Detect which cell encompasses the target text, then output its [X, Y] center coordinate. 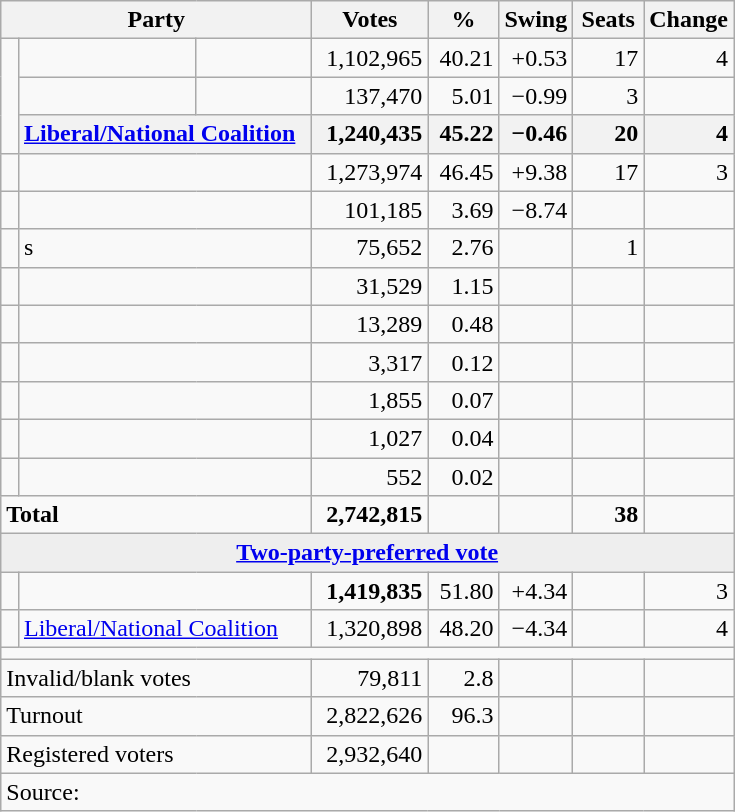
0.07 [464, 400]
Party [156, 20]
1,320,898 [370, 629]
Source: [368, 792]
3.69 [464, 210]
0.12 [464, 362]
−0.99 [536, 96]
3,317 [370, 362]
Change [689, 20]
96.3 [464, 716]
Swing [536, 20]
Two-party-preferred vote [368, 553]
1.15 [464, 286]
+4.34 [536, 591]
5.01 [464, 96]
Invalid/blank votes [156, 678]
+0.53 [536, 58]
101,185 [370, 210]
2,822,626 [370, 716]
1,273,974 [370, 172]
2.8 [464, 678]
51.80 [464, 591]
2,742,815 [370, 515]
% [464, 20]
2,932,640 [370, 754]
1 [608, 248]
1,419,835 [370, 591]
1,240,435 [370, 134]
−4.34 [536, 629]
0.02 [464, 477]
75,652 [370, 248]
−0.46 [536, 134]
38 [608, 515]
13,289 [370, 324]
−8.74 [536, 210]
Total [156, 515]
79,811 [370, 678]
20 [608, 134]
45.22 [464, 134]
s [164, 248]
Registered voters [156, 754]
31,529 [370, 286]
Seats [608, 20]
Votes [370, 20]
552 [370, 477]
0.48 [464, 324]
1,027 [370, 438]
0.04 [464, 438]
40.21 [464, 58]
46.45 [464, 172]
48.20 [464, 629]
1,102,965 [370, 58]
137,470 [370, 96]
Turnout [156, 716]
+9.38 [536, 172]
1,855 [370, 400]
2.76 [464, 248]
